Scan for the cell matching the given text and deliver its (X, Y) coordinate at center. 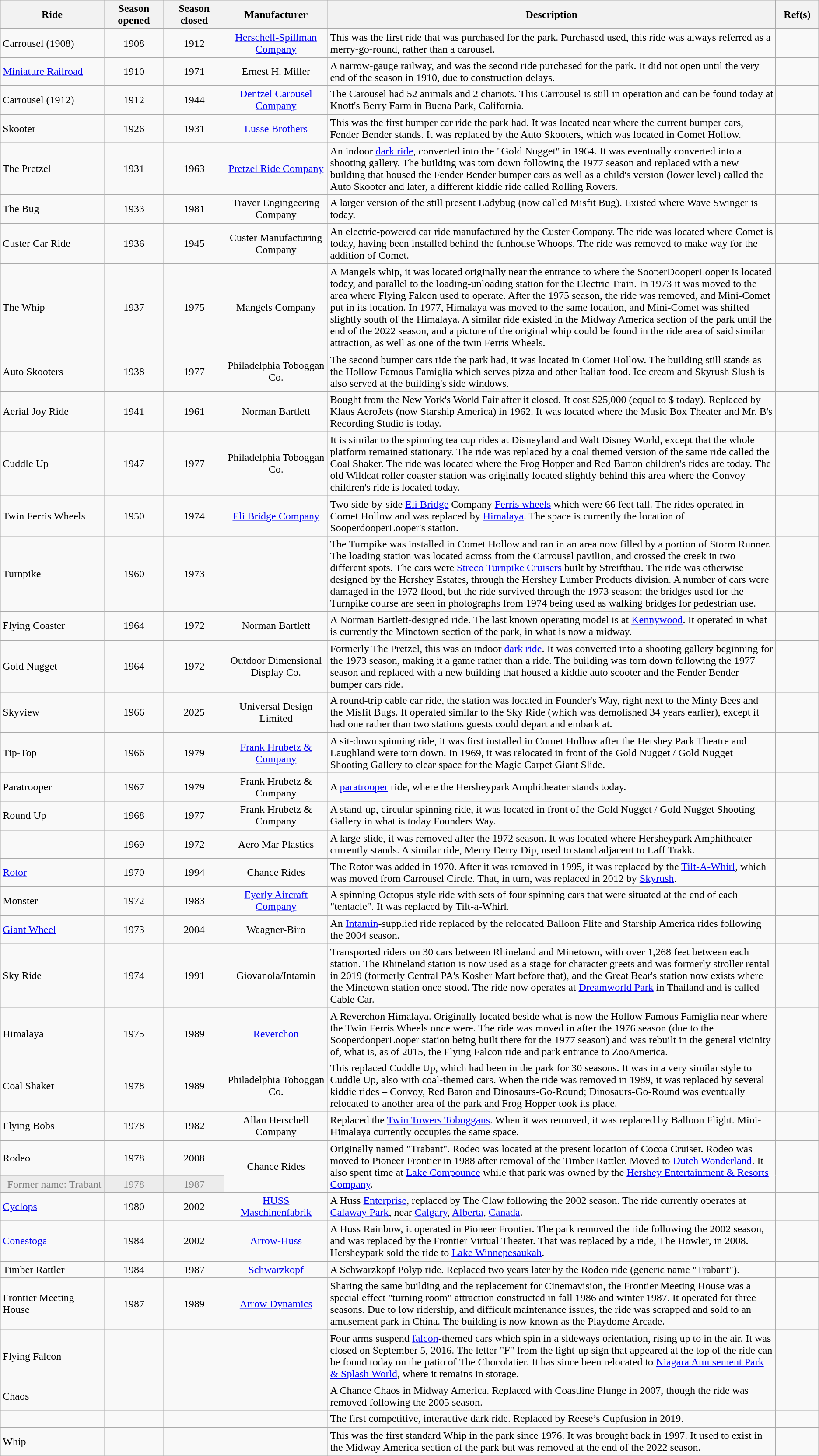
Tip-Top (52, 753)
A Huss Enterprise, replaced by The Claw following the 2002 season. The ride currently operates at Calaway Park, near Calgary, Alberta, Canada. (552, 1207)
Former name: Trabant (52, 1184)
Skyview (52, 712)
Flying Coaster (52, 626)
1982 (194, 1126)
Pretzel Ride Company (276, 169)
1981 (194, 209)
Coal Shaker (52, 1085)
Ernest H. Miller (276, 72)
Chaos (52, 1396)
Description (552, 15)
2008 (194, 1158)
Frontier Meeting House (52, 1304)
1945 (194, 243)
2004 (194, 930)
Aerial Joy Ride (52, 411)
The Pretzel (52, 169)
1967 (134, 787)
Auto Skooters (52, 371)
1926 (134, 129)
Round Up (52, 816)
1936 (134, 243)
Universal Design Limited (276, 712)
Season opened (134, 15)
Herschell-Spillman Company (276, 43)
Replaced the Twin Towers Toboggans. When it was removed, it was replaced by Balloon Flight. Mini-Himalaya currently occupies the same space. (552, 1126)
Sky Ride (52, 975)
Conestoga (52, 1241)
An Intamin-supplied ride replaced by the relocated Balloon Flite and Starship America rides following the 2004 season. (552, 930)
Turnpike (52, 574)
The first competitive, interactive dark ride. Replaced by Reese’s Cupfusion in 2019. (552, 1419)
1980 (134, 1207)
1937 (134, 307)
A paratrooper ride, where the Hersheypark Amphitheater stands today. (552, 787)
Flying Bobs (52, 1126)
Mangels Company (276, 307)
Ref(s) (797, 15)
Twin Ferris Wheels (52, 516)
Arrow-Huss (276, 1241)
Outdoor Dimensional Display Co. (276, 666)
Rotor (52, 873)
Aero Mar Plastics (276, 844)
Paratrooper (52, 787)
Lusse Brothers (276, 129)
A spinning Octopus style ride with sets of four spinning cars that were situated at the end of each "tentacle". It was replaced by Tilt-a-Whirl. (552, 901)
Rodeo (52, 1158)
Traver Engingeering Company (276, 209)
A stand-up, circular spinning ride, it was located in front of the Gold Nugget / Gold Nugget Shooting Gallery in what is today Founders Way. (552, 816)
A Schwarzkopf Polyp ride. Replaced two years later by the Rodeo ride (generic name "Trabant"). (552, 1270)
1910 (134, 72)
This was the first ride that was purchased for the park. Purchased used, this ride was always referred as a merry-go-round, rather than a carousel. (552, 43)
1961 (194, 411)
1933 (134, 209)
Cuddle Up (52, 463)
Reverchon (276, 1034)
1963 (194, 169)
1983 (194, 901)
Carrousel (1908) (52, 43)
The Bug (52, 209)
1950 (134, 516)
Schwarzkopf (276, 1270)
1994 (194, 873)
Manufacturer (276, 15)
Custer Car Ride (52, 243)
Arrow Dynamics (276, 1304)
1960 (134, 574)
Himalaya (52, 1034)
The Whip (52, 307)
Miniature Railroad (52, 72)
Eli Bridge Company (276, 516)
2025 (194, 712)
Dentzel Carousel Company (276, 100)
Eyerly Aircraft Company (276, 901)
Monster (52, 901)
Giovanola/Intamin (276, 975)
1944 (194, 100)
HUSS Maschinenfabrik (276, 1207)
Gold Nugget (52, 666)
Whip (52, 1442)
1941 (134, 411)
A Chance Chaos in Midway America. Replaced with Coastline Plunge in 2007, though the ride was removed following the 2005 season. (552, 1396)
1908 (134, 43)
1968 (134, 816)
Allan Herschell Company (276, 1126)
1971 (194, 72)
Giant Wheel (52, 930)
Custer Manufacturing Company (276, 243)
1991 (194, 975)
Ride (52, 15)
Season closed (194, 15)
Cyclops (52, 1207)
1947 (134, 463)
Waagner-Biro (276, 930)
1969 (134, 844)
Timber Rattler (52, 1270)
Skooter (52, 129)
1938 (134, 371)
Carrousel (1912) (52, 100)
Flying Falcon (52, 1356)
A larger version of the still present Ladybug (now called Misfit Bug). Existed where Wave Swinger is today. (552, 209)
1970 (134, 873)
